Locate the cell with the specified text and output its [x, y] center coordinate. 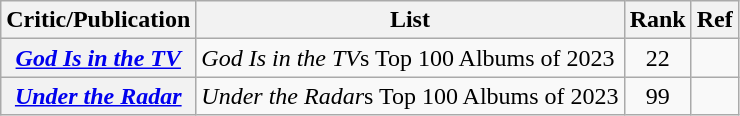
Under the Radar [98, 96]
God Is in the TVs Top 100 Albums of 2023 [410, 58]
22 [658, 58]
List [410, 20]
God Is in the TV [98, 58]
Ref [714, 20]
Under the Radars Top 100 Albums of 2023 [410, 96]
Rank [658, 20]
99 [658, 96]
Critic/Publication [98, 20]
